Find where the given text appears and provide that cell's center as [x, y] coordinate. 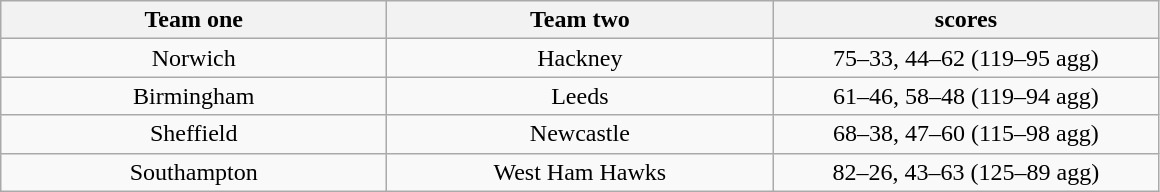
75–33, 44–62 (119–95 agg) [966, 58]
scores [966, 20]
Newcastle [580, 134]
Southampton [194, 172]
82–26, 43–63 (125–89 agg) [966, 172]
Birmingham [194, 96]
Team two [580, 20]
Hackney [580, 58]
Leeds [580, 96]
Norwich [194, 58]
Sheffield [194, 134]
West Ham Hawks [580, 172]
68–38, 47–60 (115–98 agg) [966, 134]
Team one [194, 20]
61–46, 58–48 (119–94 agg) [966, 96]
